Find where the given text appears and provide that cell's center as (x, y) coordinate. 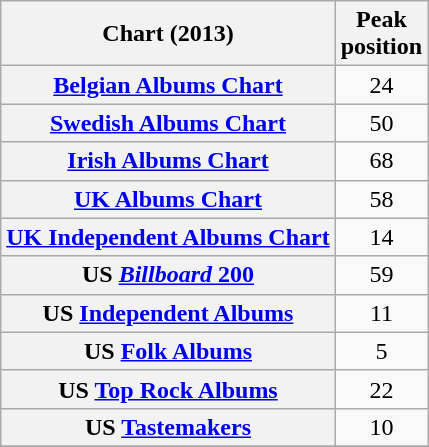
11 (381, 313)
UK Albums Chart (168, 199)
US Folk Albums (168, 351)
Peakposition (381, 34)
5 (381, 351)
24 (381, 85)
58 (381, 199)
22 (381, 389)
Chart (2013) (168, 34)
US Top Rock Albums (168, 389)
Belgian Albums Chart (168, 85)
US Tastemakers (168, 427)
US Independent Albums (168, 313)
Swedish Albums Chart (168, 123)
14 (381, 237)
Irish Albums Chart (168, 161)
UK Independent Albums Chart (168, 237)
50 (381, 123)
59 (381, 275)
68 (381, 161)
US Billboard 200 (168, 275)
10 (381, 427)
